Return the [X, Y] coordinate for the center point of the cell that contains the specified text.  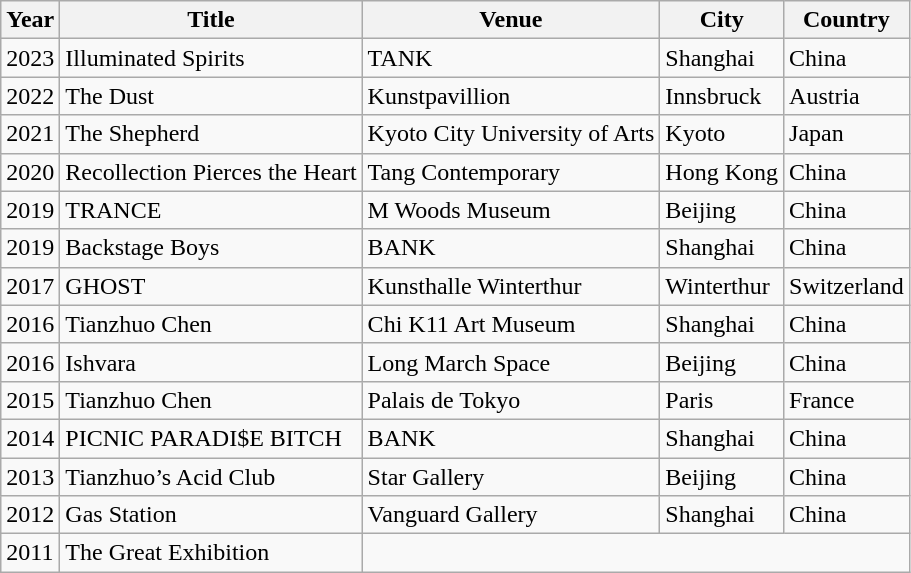
Title [211, 20]
France [847, 400]
The Great Exhibition [211, 553]
Switzerland [847, 286]
The Shepherd [211, 134]
Kunstpavillion [511, 96]
Year [30, 20]
Hong Kong [722, 172]
Recollection Pierces the Heart [211, 172]
Kunsthalle Winterthur [511, 286]
Long March Space [511, 362]
Tianzhuo’s Acid Club [211, 477]
2023 [30, 58]
2017 [30, 286]
Gas Station [211, 515]
Tang Contemporary [511, 172]
2014 [30, 438]
Palais de Tokyo [511, 400]
TRANCE [211, 210]
Backstage Boys [211, 248]
2020 [30, 172]
Illuminated Spirits [211, 58]
Kyoto City University of Arts [511, 134]
2021 [30, 134]
Winterthur [722, 286]
Star Gallery [511, 477]
The Dust [211, 96]
Vanguard Gallery [511, 515]
PICNIC PARADI$E BITCH [211, 438]
City [722, 20]
Kyoto [722, 134]
Innsbruck [722, 96]
M Woods Museum [511, 210]
Chi K11 Art Museum [511, 324]
TANK [511, 58]
2013 [30, 477]
GHOST [211, 286]
2012 [30, 515]
2015 [30, 400]
Japan [847, 134]
2011 [30, 553]
Country [847, 20]
Venue [511, 20]
Paris [722, 400]
Ishvara [211, 362]
Austria [847, 96]
2022 [30, 96]
